Extract the (x, y) coordinate from the center of the cell holding the provided text.  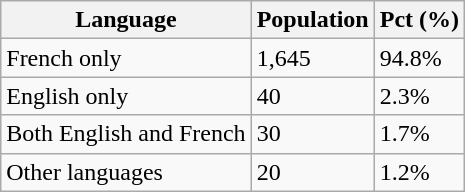
Language (126, 20)
French only (126, 58)
Other languages (126, 172)
94.8% (419, 58)
Population (312, 20)
Pct (%) (419, 20)
1,645 (312, 58)
English only (126, 96)
1.2% (419, 172)
40 (312, 96)
Both English and French (126, 134)
20 (312, 172)
1.7% (419, 134)
2.3% (419, 96)
30 (312, 134)
